Find where the given text appears and provide that cell's center as [X, Y] coordinate. 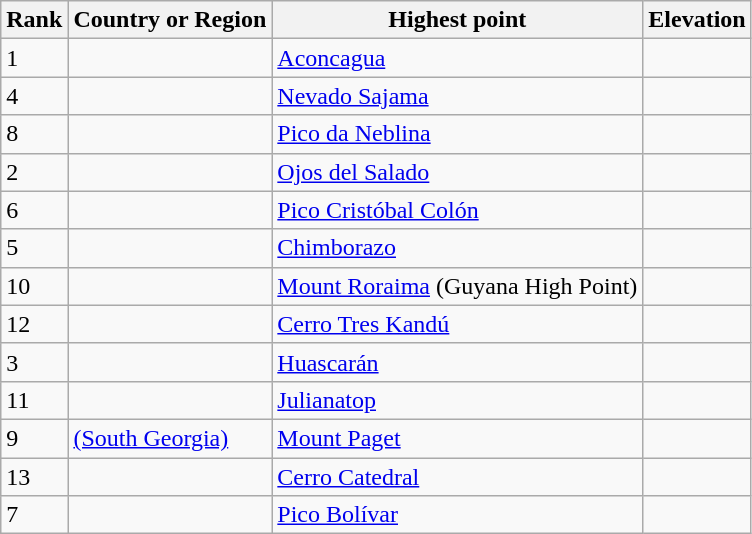
9 [34, 438]
Nevado Sajama [458, 96]
10 [34, 286]
Aconcagua [458, 58]
Ojos del Salado [458, 172]
(South Georgia) [170, 438]
12 [34, 324]
Elevation [697, 20]
Cerro Catedral [458, 477]
5 [34, 248]
1 [34, 58]
6 [34, 210]
Chimborazo [458, 248]
13 [34, 477]
4 [34, 96]
Highest point [458, 20]
2 [34, 172]
3 [34, 362]
8 [34, 134]
Huascarán [458, 362]
Cerro Tres Kandú [458, 324]
Pico Bolívar [458, 515]
Pico da Neblina [458, 134]
Rank [34, 20]
7 [34, 515]
Mount Roraima (Guyana High Point) [458, 286]
Julianatop [458, 400]
Pico Cristóbal Colón [458, 210]
Country or Region [170, 20]
Mount Paget [458, 438]
11 [34, 400]
